Detect which cell encompasses the target text, then output its (X, Y) center coordinate. 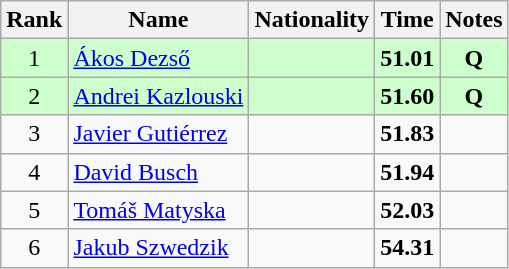
Tomáš Matyska (158, 210)
Time (408, 20)
Jakub Szwedzik (158, 248)
Andrei Kazlouski (158, 96)
5 (34, 210)
Notes (474, 20)
2 (34, 96)
51.60 (408, 96)
Javier Gutiérrez (158, 134)
Nationality (312, 20)
David Busch (158, 172)
51.01 (408, 58)
54.31 (408, 248)
51.94 (408, 172)
Name (158, 20)
Ákos Dezső (158, 58)
6 (34, 248)
3 (34, 134)
1 (34, 58)
4 (34, 172)
Rank (34, 20)
52.03 (408, 210)
51.83 (408, 134)
